Extract the [X, Y] coordinate from the center of the cell holding the provided text.  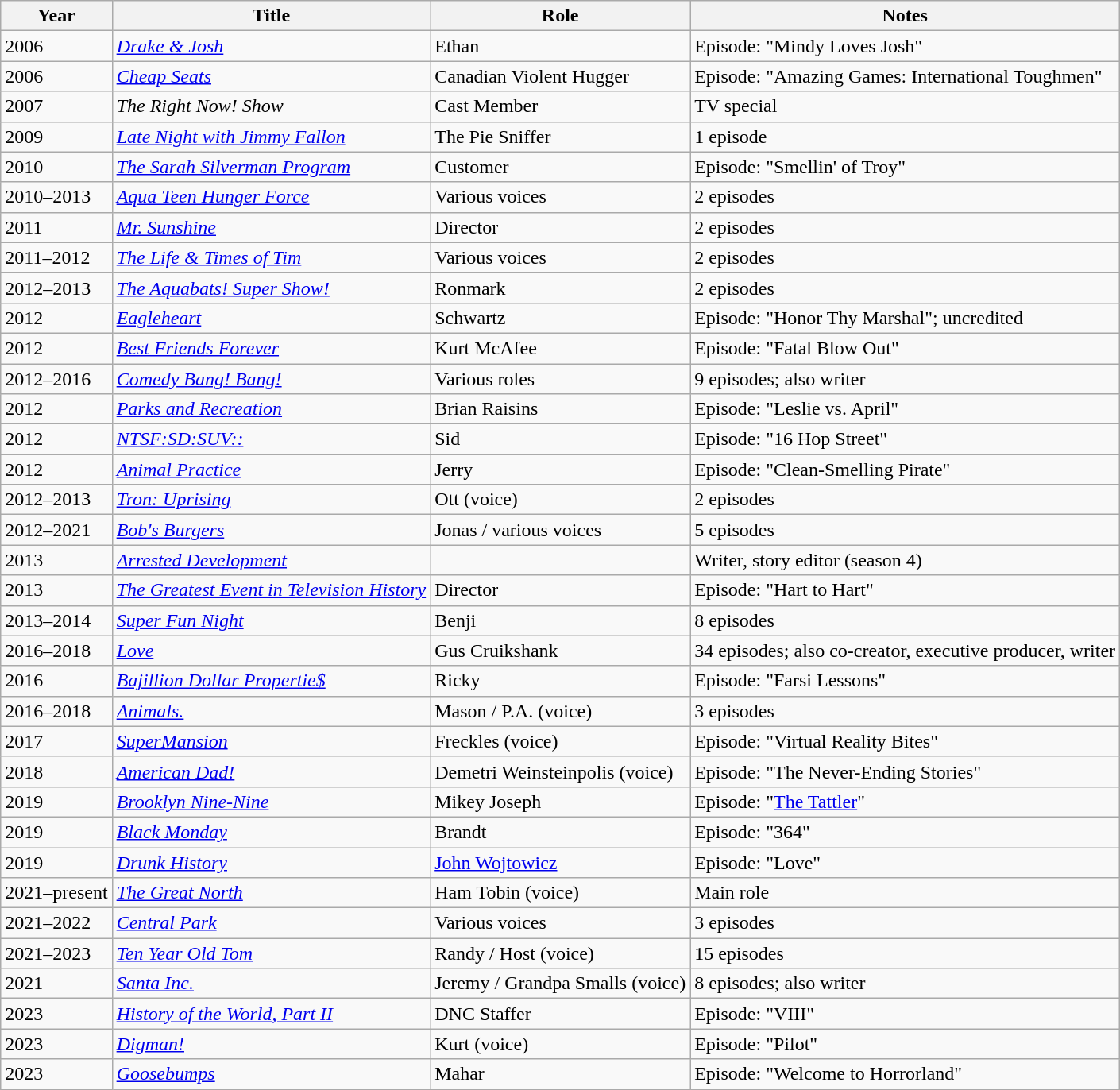
Episode: "Love" [906, 862]
Episode: "Honor Thy Marshal"; uncredited [906, 318]
Animal Practice [272, 470]
Drake & Josh [272, 46]
American Dad! [272, 771]
Best Friends Forever [272, 348]
Main role [906, 893]
2018 [56, 771]
2011–2012 [56, 257]
Benji [561, 620]
John Wojtowicz [561, 862]
Comedy Bang! Bang! [272, 379]
15 episodes [906, 953]
Mikey Joseph [561, 802]
Episode: "Virtual Reality Bites" [906, 741]
The Pie Sniffer [561, 137]
Central Park [272, 923]
8 episodes; also writer [906, 984]
Jeremy / Grandpa Smalls (voice) [561, 984]
The Sarah Silverman Program [272, 167]
Tron: Uprising [272, 500]
2009 [56, 137]
Late Night with Jimmy Fallon [272, 137]
Episode: "Welcome to Horrorland" [906, 1074]
SuperMansion [272, 741]
Demetri Weinsteinpolis (voice) [561, 771]
Title [272, 16]
2021 [56, 984]
The Life & Times of Tim [272, 257]
Jerry [561, 470]
Love [272, 651]
Various roles [561, 379]
DNC Staffer [561, 1014]
2021–present [56, 893]
Schwartz [561, 318]
Episode: "Fatal Blow Out" [906, 348]
Ham Tobin (voice) [561, 893]
Episode: "Leslie vs. April" [906, 409]
2013–2014 [56, 620]
5 episodes [906, 530]
Santa Inc. [272, 984]
Bob's Burgers [272, 530]
Ott (voice) [561, 500]
Notes [906, 16]
Episode: "Clean-Smelling Pirate" [906, 470]
Goosebumps [272, 1074]
Freckles (voice) [561, 741]
Cast Member [561, 106]
2010 [56, 167]
1 episode [906, 137]
2012–2016 [56, 379]
NTSF:SD:SUV:: [272, 439]
Episode: "VIII" [906, 1014]
2021–2023 [56, 953]
Brooklyn Nine-Nine [272, 802]
TV special [906, 106]
Parks and Recreation [272, 409]
Episode: "Hart to Hart" [906, 590]
Episode: "Amazing Games: International Toughmen" [906, 76]
Writer, story editor (season 4) [906, 560]
2021–2022 [56, 923]
Black Monday [272, 832]
Ricky [561, 681]
34 episodes; also co-creator, executive producer, writer [906, 651]
Year [56, 16]
Bajillion Dollar Propertie$ [272, 681]
Canadian Violent Hugger [561, 76]
Drunk History [272, 862]
Ronmark [561, 288]
2012–2021 [56, 530]
Animals. [272, 711]
Randy / Host (voice) [561, 953]
Episode: "The Never-Ending Stories" [906, 771]
Gus Cruikshank [561, 651]
2011 [56, 227]
Episode: "364" [906, 832]
2016 [56, 681]
Kurt McAfee [561, 348]
Episode: "Mindy Loves Josh" [906, 46]
Brandt [561, 832]
Ethan [561, 46]
8 episodes [906, 620]
The Greatest Event in Television History [272, 590]
Brian Raisins [561, 409]
Episode: "Farsi Lessons" [906, 681]
Arrested Development [272, 560]
Jonas / various voices [561, 530]
Sid [561, 439]
2017 [56, 741]
2010–2013 [56, 197]
Episode: "Pilot" [906, 1044]
Role [561, 16]
2007 [56, 106]
Mahar [561, 1074]
Customer [561, 167]
The Aquabats! Super Show! [272, 288]
Cheap Seats [272, 76]
The Great North [272, 893]
Episode: "16 Hop Street" [906, 439]
Digman! [272, 1044]
Episode: "The Tattler" [906, 802]
Episode: "Smellin' of Troy" [906, 167]
Mr. Sunshine [272, 227]
Super Fun Night [272, 620]
9 episodes; also writer [906, 379]
The Right Now! Show [272, 106]
Eagleheart [272, 318]
Ten Year Old Tom [272, 953]
History of the World, Part II [272, 1014]
Kurt (voice) [561, 1044]
Mason / P.A. (voice) [561, 711]
Aqua Teen Hunger Force [272, 197]
